Capture the cell that displays the provided text and extract its (x, y) central coordinate. 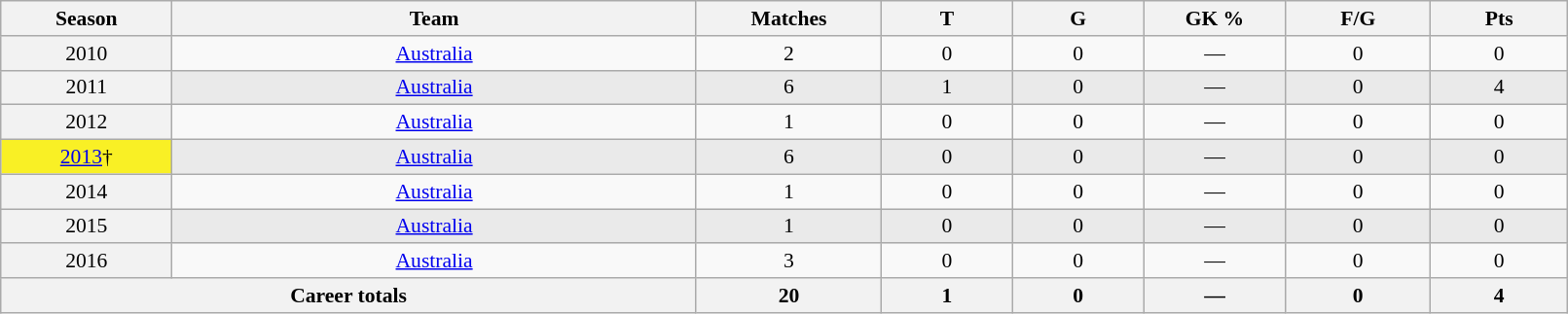
Pts (1499, 18)
2 (788, 53)
2015 (87, 227)
Career totals (348, 296)
20 (788, 296)
2014 (87, 192)
GK % (1215, 18)
G (1078, 18)
2016 (87, 262)
2011 (87, 87)
Season (87, 18)
F/G (1358, 18)
3 (788, 262)
2012 (87, 122)
2013† (87, 157)
Team (434, 18)
Matches (788, 18)
2010 (87, 53)
T (948, 18)
